Scan for the cell matching the given text and deliver its [X, Y] coordinate at center. 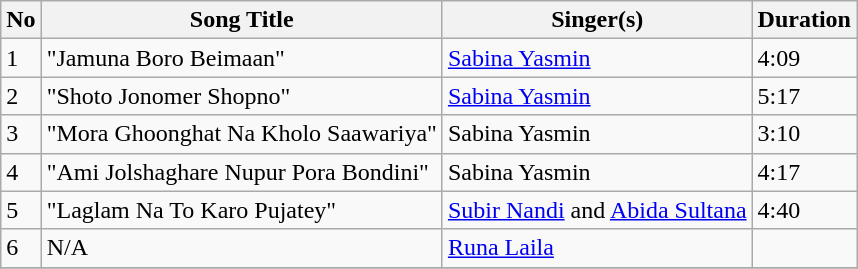
4:40 [804, 210]
Duration [804, 20]
"Shoto Jonomer Shopno" [242, 96]
1 [21, 58]
4:17 [804, 172]
Song Title [242, 20]
4 [21, 172]
5:17 [804, 96]
"Mora Ghoonghat Na Kholo Saawariya" [242, 134]
2 [21, 96]
Runa Laila [597, 248]
4:09 [804, 58]
"Ami Jolshaghare Nupur Pora Bondini" [242, 172]
"Jamuna Boro Beimaan" [242, 58]
6 [21, 248]
Singer(s) [597, 20]
No [21, 20]
"Laglam Na To Karo Pujatey" [242, 210]
N/A [242, 248]
3:10 [804, 134]
Subir Nandi and Abida Sultana [597, 210]
3 [21, 134]
5 [21, 210]
